Return the [x, y] coordinate for the center point of the cell that contains the specified text.  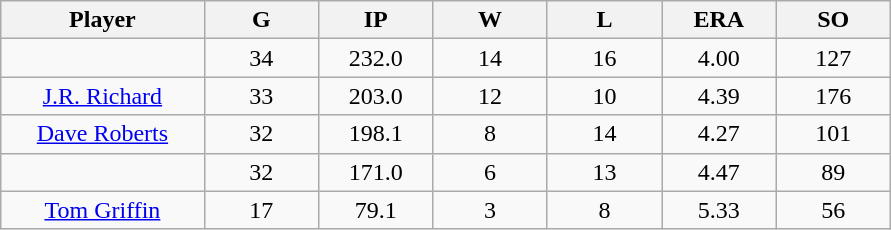
SO [833, 20]
ERA [719, 20]
Tom Griffin [102, 210]
33 [261, 96]
176 [833, 96]
4.27 [719, 134]
101 [833, 134]
12 [490, 96]
Player [102, 20]
4.47 [719, 172]
10 [604, 96]
56 [833, 210]
6 [490, 172]
79.1 [375, 210]
4.39 [719, 96]
3 [490, 210]
L [604, 20]
89 [833, 172]
Dave Roberts [102, 134]
203.0 [375, 96]
16 [604, 58]
5.33 [719, 210]
W [490, 20]
J.R. Richard [102, 96]
127 [833, 58]
34 [261, 58]
17 [261, 210]
4.00 [719, 58]
13 [604, 172]
G [261, 20]
198.1 [375, 134]
171.0 [375, 172]
232.0 [375, 58]
IP [375, 20]
